Detect which cell encompasses the target text, then output its (x, y) center coordinate. 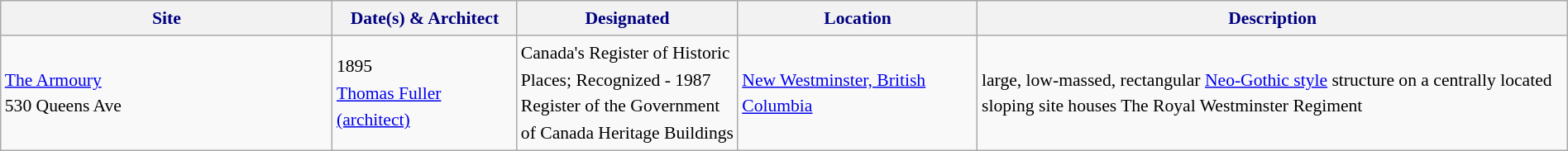
Designated (627, 18)
Location (858, 18)
Date(s) & Architect (425, 18)
Description (1272, 18)
Site (167, 18)
